Identify which cell holds the provided text, then report its [x, y] central coordinate. 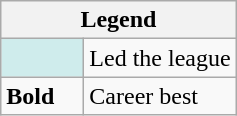
Bold [42, 96]
Led the league [160, 58]
Career best [160, 96]
Legend [118, 20]
